Pinpoint the cell where the given text exists, returning its [x, y] midpoint coordinate. 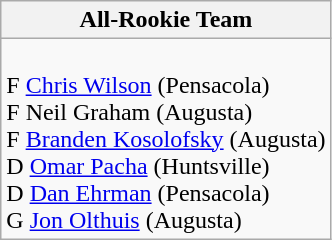
All-Rookie Team [166, 20]
